Pinpoint the cell where the given text exists, returning its [x, y] midpoint coordinate. 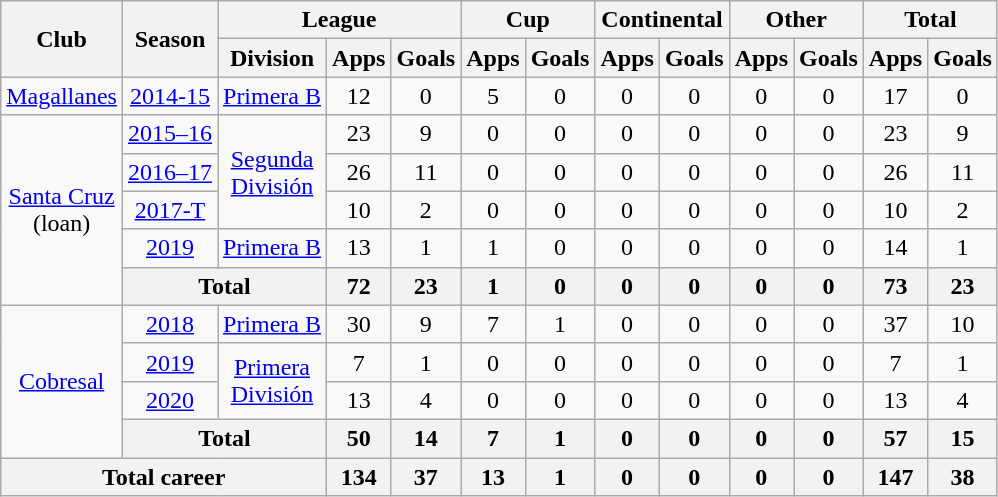
Division [272, 58]
72 [359, 286]
12 [359, 96]
5 [493, 96]
Cup [528, 20]
73 [895, 286]
Other [796, 20]
2016–17 [170, 172]
57 [895, 438]
134 [359, 477]
147 [895, 477]
League [340, 20]
2018 [170, 324]
Continental [662, 20]
Season [170, 39]
PrimeraDivisión [272, 381]
Total career [164, 477]
Magallanes [62, 96]
2017-T [170, 210]
17 [895, 96]
Santa Cruz(loan) [62, 210]
2020 [170, 400]
Cobresal [62, 381]
2014-15 [170, 96]
38 [963, 477]
50 [359, 438]
Club [62, 39]
SegundaDivisión [272, 172]
30 [359, 324]
2015–16 [170, 134]
15 [963, 438]
